Determine the (x, y) coordinate at the center of the cell enclosing the given text.  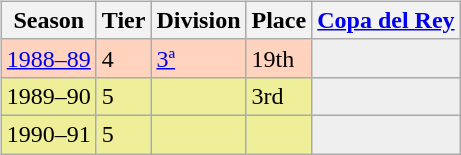
4 (124, 58)
3ª (198, 58)
1990–91 (48, 134)
19th (279, 58)
Copa del Rey (386, 20)
3rd (279, 96)
1988–89 (48, 58)
Division (198, 20)
Place (279, 20)
Season (48, 20)
Tier (124, 20)
1989–90 (48, 96)
